Provide the [X, Y] coordinate of the cell's center where the given text is located.  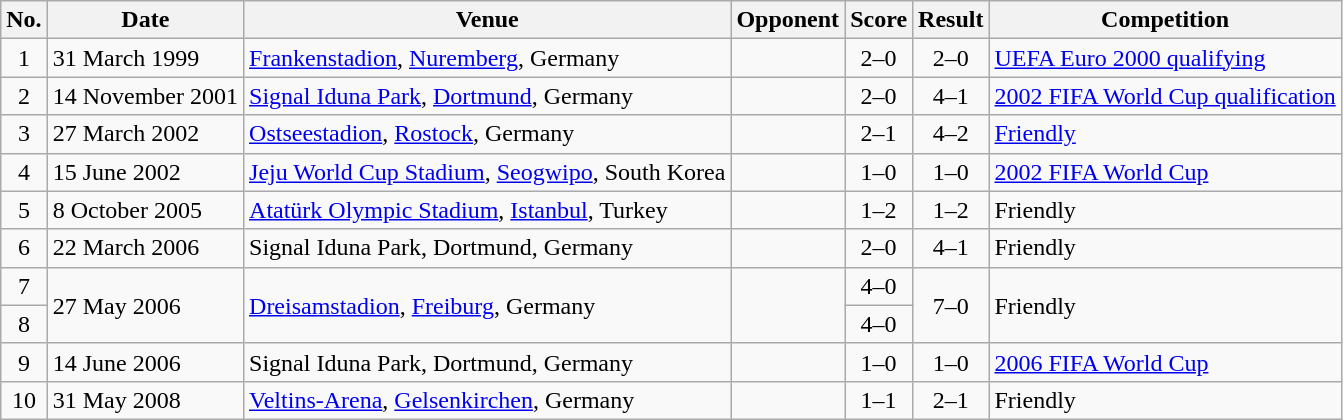
1 [24, 58]
Score [879, 20]
Jeju World Cup Stadium, Seogwipo, South Korea [488, 172]
27 May 2006 [145, 305]
22 March 2006 [145, 248]
No. [24, 20]
6 [24, 248]
10 [24, 400]
5 [24, 210]
9 [24, 362]
4 [24, 172]
Opponent [788, 20]
8 October 2005 [145, 210]
7–0 [951, 305]
UEFA Euro 2000 qualifying [1165, 58]
3 [24, 134]
2 [24, 96]
14 June 2006 [145, 362]
Date [145, 20]
Veltins-Arena, Gelsenkirchen, Germany [488, 400]
Venue [488, 20]
Frankenstadion, Nuremberg, Germany [488, 58]
1–1 [879, 400]
Competition [1165, 20]
Result [951, 20]
Dreisamstadion, Freiburg, Germany [488, 305]
2002 FIFA World Cup [1165, 172]
8 [24, 324]
2006 FIFA World Cup [1165, 362]
15 June 2002 [145, 172]
Atatürk Olympic Stadium, Istanbul, Turkey [488, 210]
Ostseestadion, Rostock, Germany [488, 134]
31 May 2008 [145, 400]
14 November 2001 [145, 96]
27 March 2002 [145, 134]
2002 FIFA World Cup qualification [1165, 96]
4–2 [951, 134]
7 [24, 286]
31 March 1999 [145, 58]
